Identify which cell holds the provided text, then report its (x, y) central coordinate. 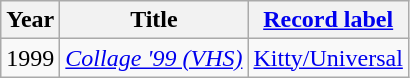
1999 (30, 58)
Kitty/Universal (328, 58)
Collage '99 (VHS) (154, 58)
Title (154, 20)
Year (30, 20)
Record label (328, 20)
